Provide the [x, y] coordinate of the cell's center where the given text is located.  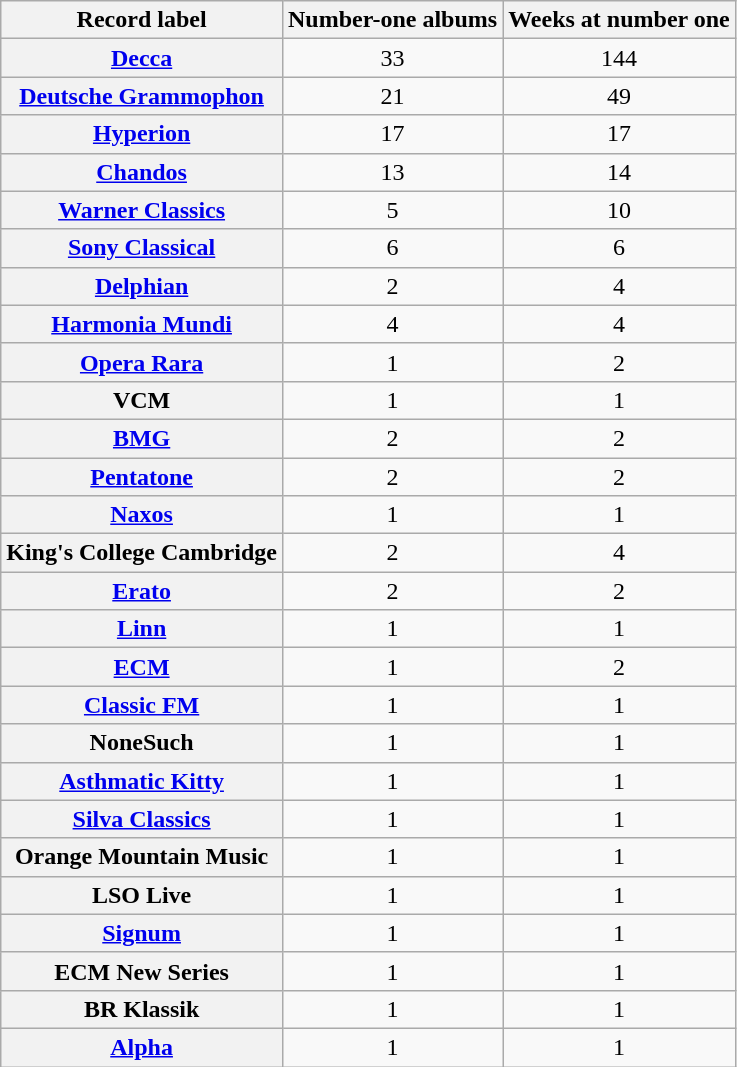
Classic FM [142, 705]
Warner Classics [142, 210]
21 [392, 96]
ECM [142, 667]
Orange Mountain Music [142, 857]
Linn [142, 629]
LSO Live [142, 895]
Silva Classics [142, 819]
Asthmatic Kitty [142, 781]
Weeks at number one [620, 20]
Chandos [142, 172]
Delphian [142, 286]
Harmonia Mundi [142, 324]
Number-one albums [392, 20]
King's College Cambridge [142, 553]
ECM New Series [142, 971]
Deutsche Grammophon [142, 96]
5 [392, 210]
Signum [142, 933]
BMG [142, 438]
Opera Rara [142, 362]
Record label [142, 20]
33 [392, 58]
14 [620, 172]
Sony Classical [142, 248]
NoneSuch [142, 743]
10 [620, 210]
VCM [142, 400]
Naxos [142, 515]
Alpha [142, 1047]
Erato [142, 591]
BR Klassik [142, 1009]
13 [392, 172]
49 [620, 96]
Hyperion [142, 134]
Decca [142, 58]
Pentatone [142, 477]
144 [620, 58]
